Pinpoint the cell where the given text exists, returning its [x, y] midpoint coordinate. 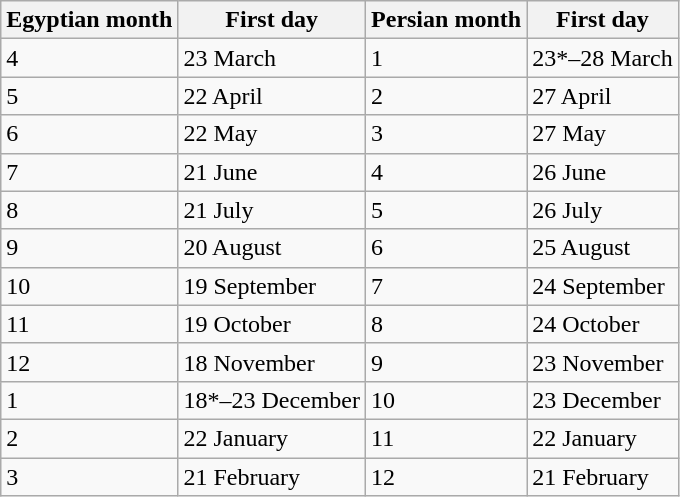
18*–23 December [272, 400]
27 May [603, 134]
19 October [272, 324]
26 June [603, 172]
20 August [272, 248]
Egyptian month [90, 20]
27 April [603, 96]
18 November [272, 362]
22 April [272, 96]
21 June [272, 172]
19 September [272, 286]
25 August [603, 248]
21 July [272, 210]
26 July [603, 210]
23 March [272, 58]
23*–28 March [603, 58]
Persian month [446, 20]
24 September [603, 286]
24 October [603, 324]
23 December [603, 400]
23 November [603, 362]
22 May [272, 134]
